From the cell containing the given text, extract its center point as [X, Y] coordinate. 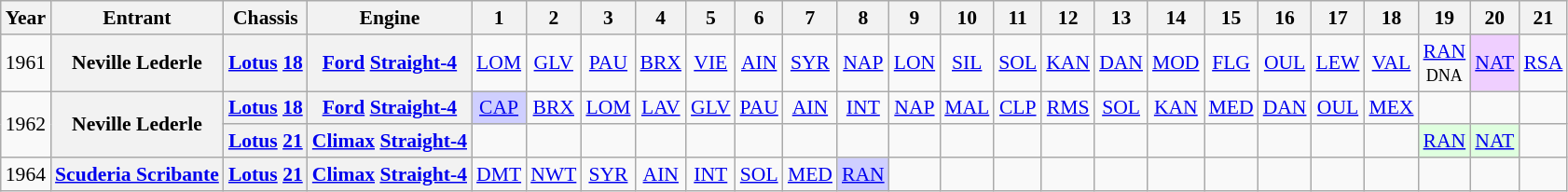
13 [1121, 18]
DMT [499, 174]
FLG [1231, 63]
Entrant [137, 18]
17 [1339, 18]
18 [1391, 18]
Chassis [266, 18]
RSA [1543, 63]
CLP [1018, 108]
Engine [390, 18]
14 [1176, 18]
5 [710, 18]
LAV [662, 108]
VIE [710, 63]
MAL [967, 108]
12 [1068, 18]
1964 [26, 174]
1962 [26, 125]
6 [759, 18]
NWT [554, 174]
RMS [1068, 108]
LEW [1339, 63]
1 [499, 18]
10 [967, 18]
Scuderia Scribante [137, 174]
4 [662, 18]
11 [1018, 18]
VAL [1391, 63]
7 [810, 18]
15 [1231, 18]
Year [26, 18]
3 [608, 18]
21 [1543, 18]
9 [915, 18]
CAP [499, 108]
MOD [1176, 63]
SIL [967, 63]
20 [1494, 18]
2 [554, 18]
1961 [26, 63]
MEX [1391, 108]
19 [1445, 18]
8 [863, 18]
LON [915, 63]
16 [1285, 18]
RANDNA [1445, 63]
